For the text-containing cell, return its midpoint in (x, y) coordinate format. 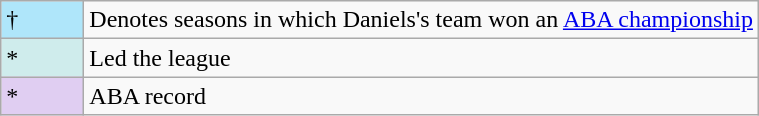
Denotes seasons in which Daniels's team won an ABA championship (422, 20)
Led the league (422, 58)
† (42, 20)
ABA record (422, 96)
